Identify which cell holds the provided text, then report its [X, Y] central coordinate. 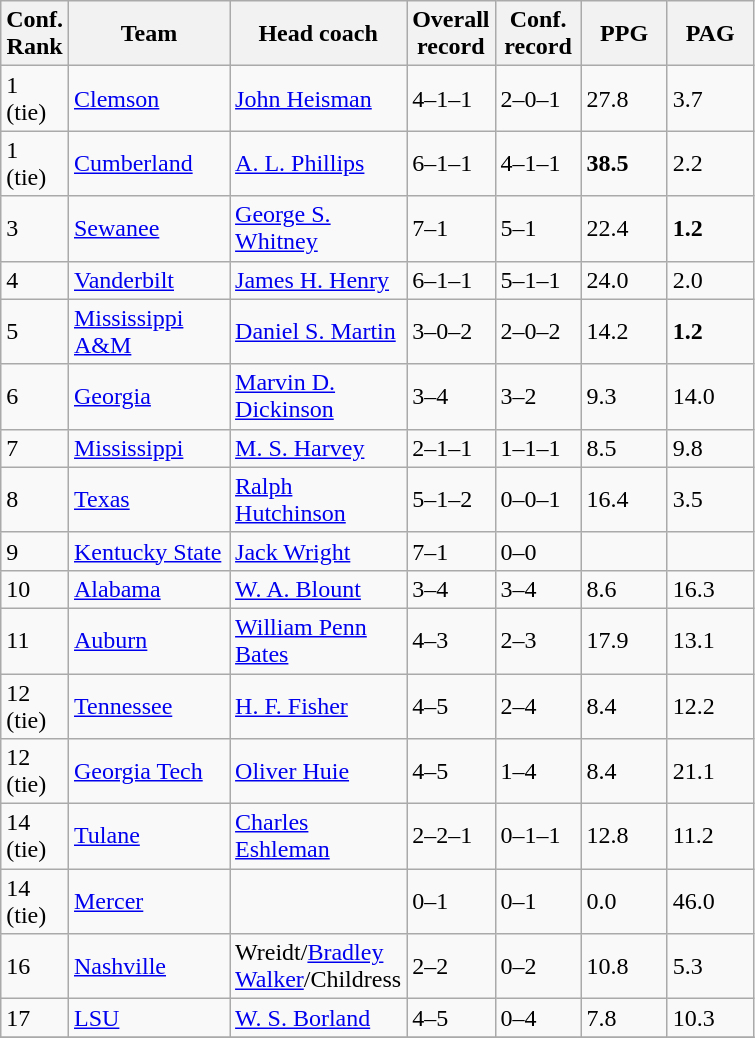
3–0–2 [451, 332]
46.0 [710, 902]
Marvin D. Dickinson [318, 396]
0.0 [624, 902]
Mississippi A&M [148, 332]
2–2 [451, 966]
Jack Wright [318, 551]
Conf. record [538, 34]
2–0–2 [538, 332]
John Heisman [318, 98]
W. A. Blount [318, 589]
LSU [148, 1018]
16.3 [710, 589]
13.1 [710, 640]
24.0 [624, 280]
7 [35, 448]
Clemson [148, 98]
Vanderbilt [148, 280]
1–4 [538, 772]
12.8 [624, 836]
9.3 [624, 396]
Team [148, 34]
Oliver Huie [318, 772]
W. S. Borland [318, 1018]
M. S. Harvey [318, 448]
3 [35, 228]
Ralph Hutchinson [318, 500]
8.5 [624, 448]
12.2 [710, 706]
11 [35, 640]
5–1–1 [538, 280]
9.8 [710, 448]
38.5 [624, 164]
3.7 [710, 98]
Wreidt/Bradley Walker/Childress [318, 966]
PPG [624, 34]
Cumberland [148, 164]
5–1 [538, 228]
8 [35, 500]
0–2 [538, 966]
Georgia [148, 396]
17.9 [624, 640]
PAG [710, 34]
5.3 [710, 966]
10.8 [624, 966]
16 [35, 966]
H. F. Fisher [318, 706]
Tennessee [148, 706]
22.4 [624, 228]
17 [35, 1018]
4 [35, 280]
Charles Eshleman [318, 836]
2.0 [710, 280]
1–1–1 [538, 448]
2–3 [538, 640]
Sewanee [148, 228]
0–0–1 [538, 500]
16.4 [624, 500]
Mercer [148, 902]
14.2 [624, 332]
3–2 [538, 396]
27.8 [624, 98]
Overall record [451, 34]
11.2 [710, 836]
Georgia Tech [148, 772]
5–1–2 [451, 500]
2–2–1 [451, 836]
0–4 [538, 1018]
21.1 [710, 772]
James H. Henry [318, 280]
Kentucky State [148, 551]
2–4 [538, 706]
Daniel S. Martin [318, 332]
3.5 [710, 500]
2.2 [710, 164]
6 [35, 396]
William Penn Bates [318, 640]
10 [35, 589]
10.3 [710, 1018]
0–0 [538, 551]
Tulane [148, 836]
Texas [148, 500]
2–0–1 [538, 98]
4–3 [451, 640]
Mississippi [148, 448]
2–1–1 [451, 448]
Auburn [148, 640]
5 [35, 332]
George S. Whitney [318, 228]
Nashville [148, 966]
9 [35, 551]
14.0 [710, 396]
8.6 [624, 589]
Head coach [318, 34]
0–1–1 [538, 836]
A. L. Phillips [318, 164]
Conf. Rank [35, 34]
Alabama [148, 589]
7.8 [624, 1018]
